Output the (x, y) coordinate of the center of the cell containing the given text.  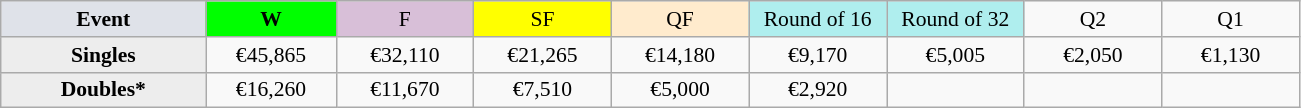
€2,050 (1093, 55)
€32,110 (405, 55)
€1,130 (1231, 55)
€5,005 (955, 55)
€9,170 (818, 55)
Q2 (1093, 19)
Q1 (1231, 19)
Singles (104, 55)
Event (104, 19)
€21,265 (543, 55)
€11,670 (405, 90)
€5,000 (680, 90)
Round of 32 (955, 19)
F (405, 19)
Round of 16 (818, 19)
€45,865 (271, 55)
€2,920 (818, 90)
Doubles* (104, 90)
€14,180 (680, 55)
€16,260 (271, 90)
QF (680, 19)
€7,510 (543, 90)
SF (543, 19)
W (271, 19)
